Output the [X, Y] coordinate of the center of the cell containing the given text.  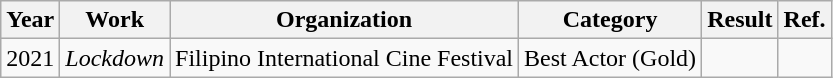
Year [30, 20]
Work [115, 20]
Lockdown [115, 58]
Filipino International Cine Festival [344, 58]
Category [610, 20]
Ref. [804, 20]
2021 [30, 58]
Best Actor (Gold) [610, 58]
Organization [344, 20]
Result [740, 20]
